Locate the cell with the specified text and output its (X, Y) center coordinate. 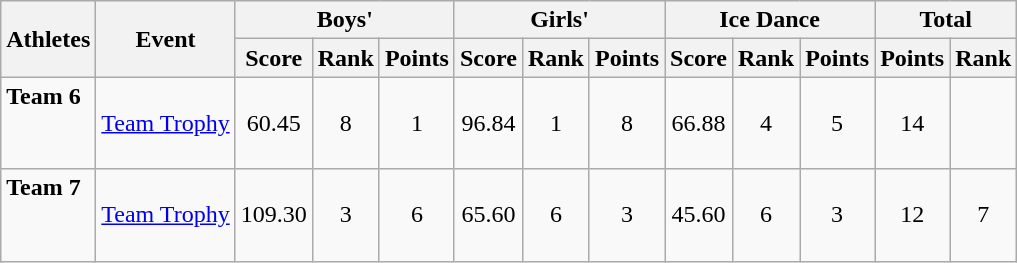
65.60 (488, 215)
96.84 (488, 123)
5 (838, 123)
4 (766, 123)
45.60 (699, 215)
Girls' (559, 20)
Boys' (344, 20)
Team 6 (48, 123)
7 (984, 215)
14 (912, 123)
Athletes (48, 39)
Event (166, 39)
12 (912, 215)
109.30 (274, 215)
Ice Dance (770, 20)
60.45 (274, 123)
Total (946, 20)
66.88 (699, 123)
Team 7 (48, 215)
